Scan for the cell matching the given text and deliver its [X, Y] coordinate at center. 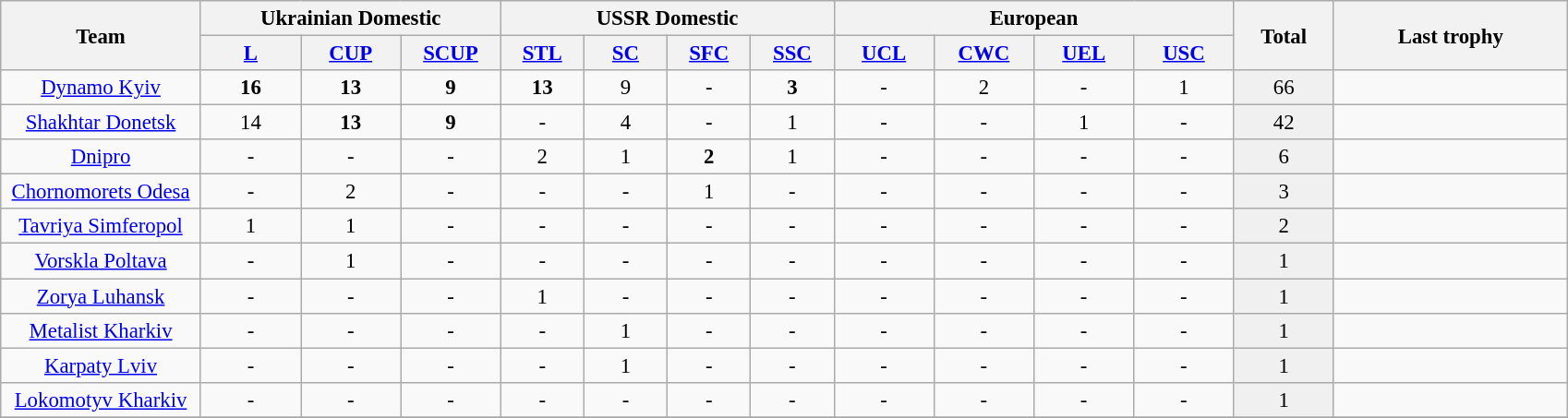
Lokomotyv Kharkiv [102, 400]
European [1034, 18]
Total [1284, 35]
SSC [792, 54]
Chornomorets Odesa [102, 192]
66 [1284, 88]
Dnipro [102, 157]
Ukrainian Domestic [351, 18]
Zorya Luhansk [102, 296]
SC [625, 54]
L [250, 54]
USSR Domestic [667, 18]
14 [250, 123]
Shakhtar Donetsk [102, 123]
Tavriya Simferopol [102, 226]
CUP [351, 54]
SFC [709, 54]
Team [102, 35]
STL [542, 54]
16 [250, 88]
Dynamo Kyiv [102, 88]
Karpaty Lviv [102, 365]
Metalist Kharkiv [102, 330]
CWC [983, 54]
UCL [884, 54]
42 [1284, 123]
SCUP [451, 54]
Last trophy [1450, 35]
4 [625, 123]
UEL [1084, 54]
Vorskla Poltava [102, 261]
6 [1284, 157]
USC [1184, 54]
